Output the [x, y] coordinate of the center of the cell containing the given text.  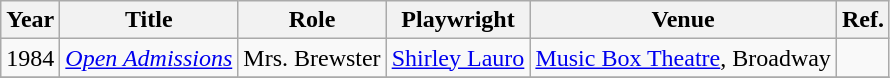
Venue [684, 20]
Ref. [862, 20]
Open Admissions [149, 58]
Role [312, 20]
Title [149, 20]
Year [30, 20]
Playwright [458, 20]
Shirley Lauro [458, 58]
Mrs. Brewster [312, 58]
1984 [30, 58]
Music Box Theatre, Broadway [684, 58]
